Return [x, y] of the center of cell containing provided text 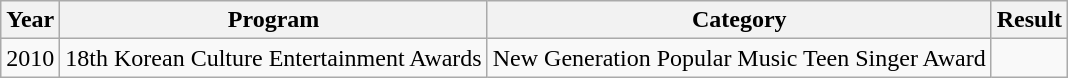
Category [739, 20]
Program [274, 20]
2010 [30, 58]
Result [1029, 20]
18th Korean Culture Entertainment Awards [274, 58]
New Generation Popular Music Teen Singer Award [739, 58]
Year [30, 20]
